Scan for the cell matching the given text and deliver its (x, y) coordinate at center. 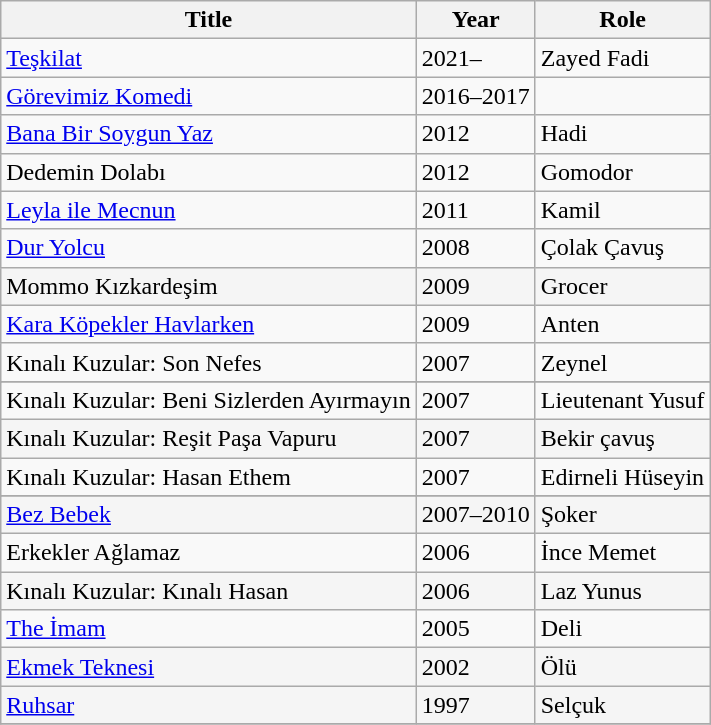
Şoker (622, 515)
Leyla ile Mecnun (208, 210)
Hadi (622, 134)
2016–2017 (476, 96)
Role (622, 20)
Kınalı Kuzular: Beni Sizlerden Ayırmayın (208, 400)
Year (476, 20)
Teşkilat (208, 58)
Title (208, 20)
Lieutenant Yusuf (622, 400)
The İmam (208, 629)
Kara Köpekler Havlarken (208, 324)
Kamil (622, 210)
Laz Yunus (622, 591)
Edirneli Hüseyin (622, 477)
Anten (622, 324)
Dedemin Dolabı (208, 172)
2011 (476, 210)
İnce Memet (622, 553)
Görevimiz Komedi (208, 96)
Ruhsar (208, 705)
Dur Yolcu (208, 248)
Ölü (622, 667)
Çolak Çavuş (622, 248)
2008 (476, 248)
Kınalı Kuzular: Son Nefes (208, 362)
Bez Bebek (208, 515)
Grocer (622, 286)
Ekmek Teknesi (208, 667)
2021– (476, 58)
2002 (476, 667)
Selçuk (622, 705)
Kınalı Kuzular: Reşit Paşa Vapuru (208, 438)
Zeynel (622, 362)
Zayed Fadi (622, 58)
Kınalı Kuzular: Hasan Ethem (208, 477)
Mommo Kızkardeşim (208, 286)
1997 (476, 705)
2007–2010 (476, 515)
2005 (476, 629)
Gomodor (622, 172)
Deli (622, 629)
Bekir çavuş (622, 438)
Bana Bir Soygun Yaz (208, 134)
Kınalı Kuzular: Kınalı Hasan (208, 591)
Erkekler Ağlamaz (208, 553)
